Scan for the cell matching the given text and deliver its (x, y) coordinate at center. 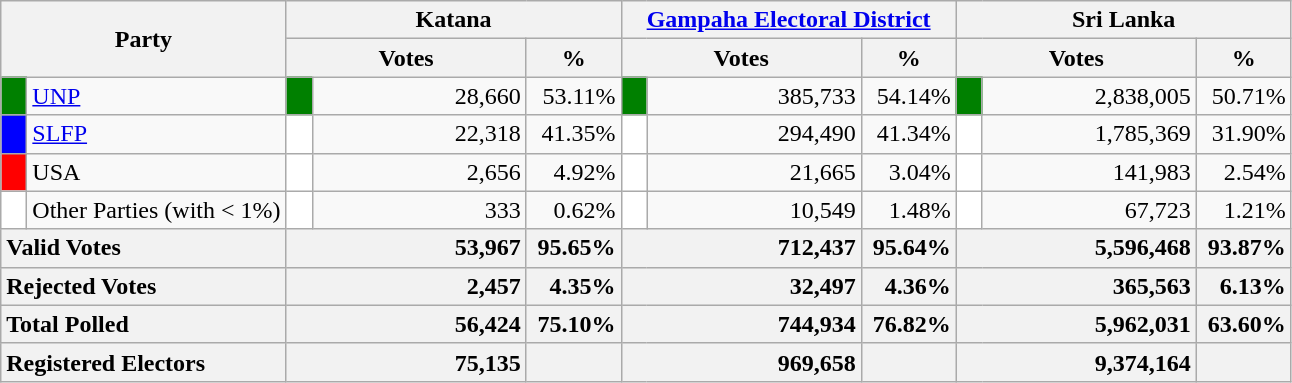
5,962,031 (1076, 324)
2,838,005 (1089, 96)
4.36% (908, 286)
Rejected Votes (144, 286)
712,437 (741, 248)
UNP (156, 96)
76.82% (908, 324)
41.35% (574, 134)
333 (419, 210)
2,457 (406, 286)
50.71% (1244, 96)
21,665 (754, 172)
0.62% (574, 210)
385,733 (754, 96)
2.54% (1244, 172)
54.14% (908, 96)
1,785,369 (1089, 134)
Valid Votes (144, 248)
41.34% (908, 134)
28,660 (419, 96)
93.87% (1244, 248)
95.64% (908, 248)
95.65% (574, 248)
75,135 (406, 362)
141,983 (1089, 172)
3.04% (908, 172)
32,497 (741, 286)
6.13% (1244, 286)
1.21% (1244, 210)
Sri Lanka (1124, 20)
67,723 (1089, 210)
4.92% (574, 172)
744,934 (741, 324)
75.10% (574, 324)
1.48% (908, 210)
2,656 (419, 172)
Total Polled (144, 324)
63.60% (1244, 324)
969,658 (741, 362)
53,967 (406, 248)
365,563 (1076, 286)
Party (144, 39)
4.35% (574, 286)
53.11% (574, 96)
Other Parties (with < 1%) (156, 210)
22,318 (419, 134)
Registered Electors (144, 362)
294,490 (754, 134)
10,549 (754, 210)
56,424 (406, 324)
5,596,468 (1076, 248)
9,374,164 (1076, 362)
USA (156, 172)
31.90% (1244, 134)
SLFP (156, 134)
Katana (454, 20)
Gampaha Electoral District (788, 20)
